Provide the [x, y] coordinate of the cell's center where the given text is located.  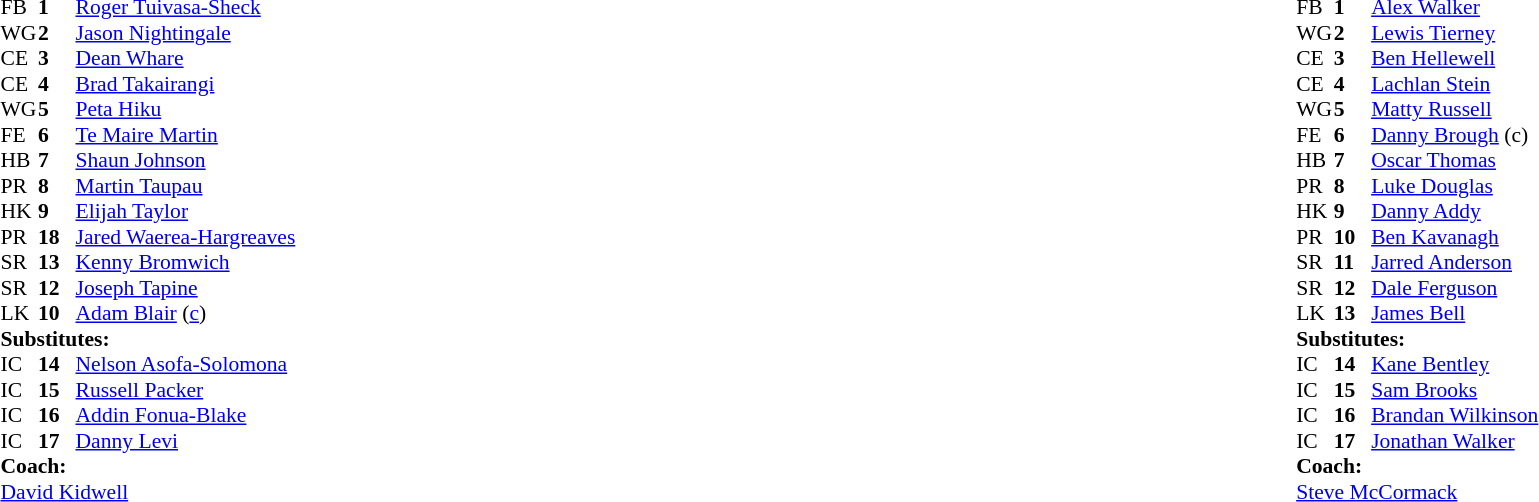
Elijah Taylor [186, 211]
Russell Packer [186, 390]
Dean Whare [186, 59]
Danny Addy [1454, 211]
Te Maire Martin [186, 135]
Dale Ferguson [1454, 288]
Brandan Wilkinson [1454, 415]
Jonathan Walker [1454, 441]
Joseph Tapine [186, 288]
Jarred Anderson [1454, 263]
Danny Brough (c) [1454, 135]
Nelson Asofa-Solomona [186, 365]
Sam Brooks [1454, 390]
Lewis Tierney [1454, 33]
Jared Waerea-Hargreaves [186, 237]
Jason Nightingale [186, 33]
Shaun Johnson [186, 161]
Ben Kavanagh [1454, 237]
Luke Douglas [1454, 186]
Matty Russell [1454, 109]
Peta Hiku [186, 109]
Addin Fonua-Blake [186, 415]
Ben Hellewell [1454, 59]
Lachlan Stein [1454, 84]
11 [1353, 263]
Oscar Thomas [1454, 161]
Brad Takairangi [186, 84]
Kenny Bromwich [186, 263]
Martin Taupau [186, 186]
Kane Bentley [1454, 365]
18 [57, 237]
James Bell [1454, 313]
Danny Levi [186, 441]
Adam Blair (c) [186, 313]
